Pinpoint the cell where the given text exists, returning its [X, Y] midpoint coordinate. 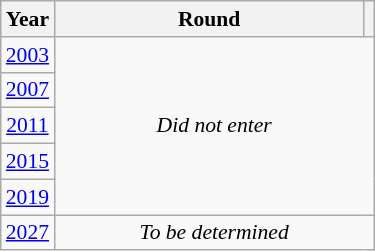
2011 [28, 126]
To be determined [214, 233]
Did not enter [214, 126]
2003 [28, 55]
Round [209, 19]
2019 [28, 197]
Year [28, 19]
2027 [28, 233]
2015 [28, 162]
2007 [28, 90]
